Locate the cell with the specified text and output its [X, Y] center coordinate. 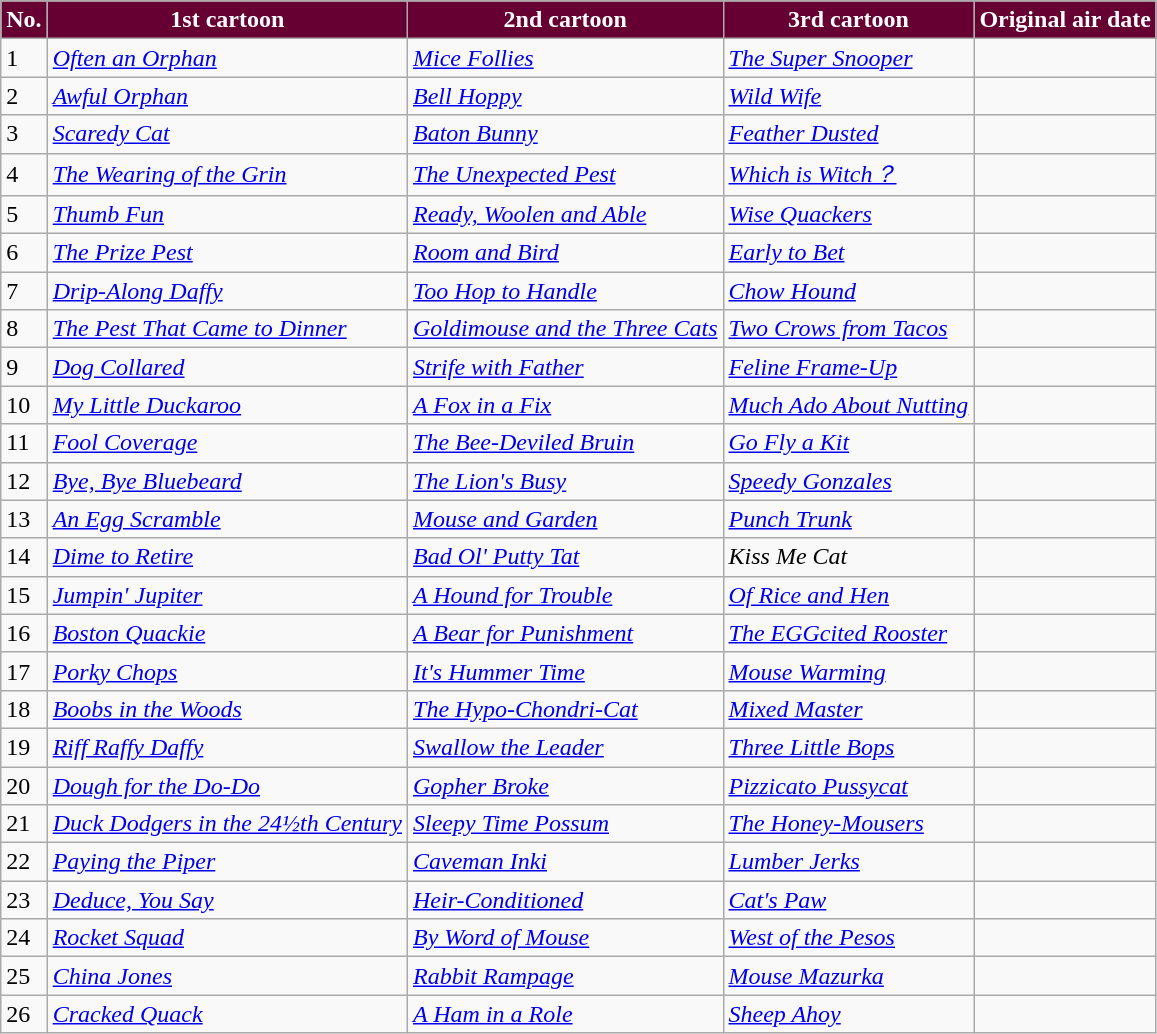
16 [24, 633]
Boobs in the Woods [227, 709]
Three Little Bops [848, 747]
12 [24, 481]
Wild Wife [848, 96]
Lumber Jerks [848, 862]
Speedy Gonzales [848, 481]
Much Ado About Nutting [848, 405]
Duck Dodgers in the 24½th Century [227, 824]
Goldimouse and the Three Cats [566, 329]
14 [24, 557]
The EGGcited Rooster [848, 633]
19 [24, 747]
Go Fly a Kit [848, 443]
Early to Bet [848, 253]
7 [24, 291]
Often an Orphan [227, 58]
Bye, Bye Bluebeard [227, 481]
Swallow the Leader [566, 747]
Wise Quackers [848, 215]
No. [24, 20]
Which is Witch？ [848, 174]
The Pest That Came to Dinner [227, 329]
1st cartoon [227, 20]
Punch Trunk [848, 519]
Mixed Master [848, 709]
The Lion's Busy [566, 481]
Dog Collared [227, 367]
15 [24, 595]
Mouse and Garden [566, 519]
A Fox in a Fix [566, 405]
China Jones [227, 976]
Original air date [1066, 20]
Caveman Inki [566, 862]
Gopher Broke [566, 785]
A Ham in a Role [566, 1014]
6 [24, 253]
Pizzicato Pussycat [848, 785]
Cat's Paw [848, 900]
The Unexpected Pest [566, 174]
My Little Duckaroo [227, 405]
West of the Pesos [848, 938]
Feline Frame-Up [848, 367]
Chow Hound [848, 291]
23 [24, 900]
20 [24, 785]
Porky Chops [227, 671]
Jumpin' Jupiter [227, 595]
Heir-Conditioned [566, 900]
The Hypo-Chondri-Cat [566, 709]
Dime to Retire [227, 557]
A Hound for Trouble [566, 595]
1 [24, 58]
Scaredy Cat [227, 134]
Bad Ol' Putty Tat [566, 557]
2 [24, 96]
3rd cartoon [848, 20]
An Egg Scramble [227, 519]
Paying the Piper [227, 862]
Kiss Me Cat [848, 557]
10 [24, 405]
Cracked Quack [227, 1014]
Deduce, You Say [227, 900]
The Bee-Deviled Bruin [566, 443]
4 [24, 174]
Of Rice and Hen [848, 595]
Rocket Squad [227, 938]
13 [24, 519]
Mouse Mazurka [848, 976]
The Wearing of the Grin [227, 174]
Rabbit Rampage [566, 976]
Strife with Father [566, 367]
Sleepy Time Possum [566, 824]
Bell Hoppy [566, 96]
Boston Quackie [227, 633]
Awful Orphan [227, 96]
26 [24, 1014]
11 [24, 443]
3 [24, 134]
By Word of Mouse [566, 938]
Feather Dusted [848, 134]
24 [24, 938]
Sheep Ahoy [848, 1014]
2nd cartoon [566, 20]
Ready, Woolen and Able [566, 215]
The Super Snooper [848, 58]
Thumb Fun [227, 215]
22 [24, 862]
Baton Bunny [566, 134]
It's Hummer Time [566, 671]
Mice Follies [566, 58]
5 [24, 215]
Drip-Along Daffy [227, 291]
Fool Coverage [227, 443]
8 [24, 329]
Two Crows from Tacos [848, 329]
Room and Bird [566, 253]
Riff Raffy Daffy [227, 747]
The Honey-Mousers [848, 824]
17 [24, 671]
The Prize Pest [227, 253]
A Bear for Punishment [566, 633]
18 [24, 709]
21 [24, 824]
Dough for the Do-Do [227, 785]
Too Hop to Handle [566, 291]
9 [24, 367]
25 [24, 976]
Mouse Warming [848, 671]
